Identify which cell holds the provided text, then report its (X, Y) central coordinate. 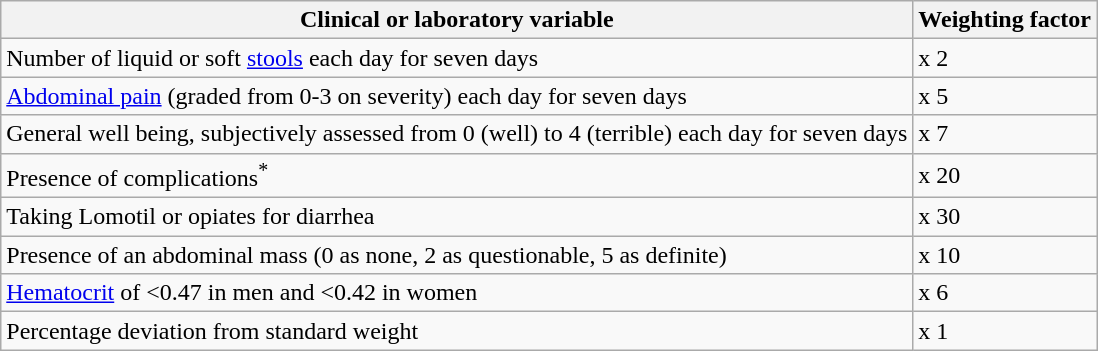
x 5 (1005, 96)
Taking Lomotil or opiates for diarrhea (457, 217)
Hematocrit of <0.47 in men and <0.42 in women (457, 293)
Abdominal pain (graded from 0-3 on severity) each day for seven days (457, 96)
Weighting factor (1005, 20)
x 10 (1005, 255)
x 30 (1005, 217)
Presence of complications* (457, 176)
x 2 (1005, 58)
x 7 (1005, 134)
Clinical or laboratory variable (457, 20)
Presence of an abdominal mass (0 as none, 2 as questionable, 5 as definite) (457, 255)
Percentage deviation from standard weight (457, 331)
Number of liquid or soft stools each day for seven days (457, 58)
x 20 (1005, 176)
x 6 (1005, 293)
x 1 (1005, 331)
General well being, subjectively assessed from 0 (well) to 4 (terrible) each day for seven days (457, 134)
